Extract the (x, y) coordinate from the center of the cell holding the provided text.  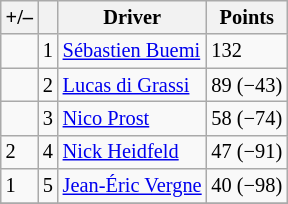
Sébastien Buemi (132, 51)
89 (−43) (248, 85)
47 (−91) (248, 152)
Nick Heidfeld (132, 152)
Jean-Éric Vergne (132, 186)
+/– (20, 17)
Nico Prost (132, 118)
Driver (132, 17)
132 (248, 51)
5 (48, 186)
Lucas di Grassi (132, 85)
4 (48, 152)
40 (−98) (248, 186)
Points (248, 17)
58 (−74) (248, 118)
3 (48, 118)
